Provide the [x, y] coordinate of the cell's center where the given text is located.  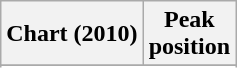
Peakposition [189, 34]
Chart (2010) [72, 34]
